Search for the cell housing the specified text and yield its [x, y] center coordinate. 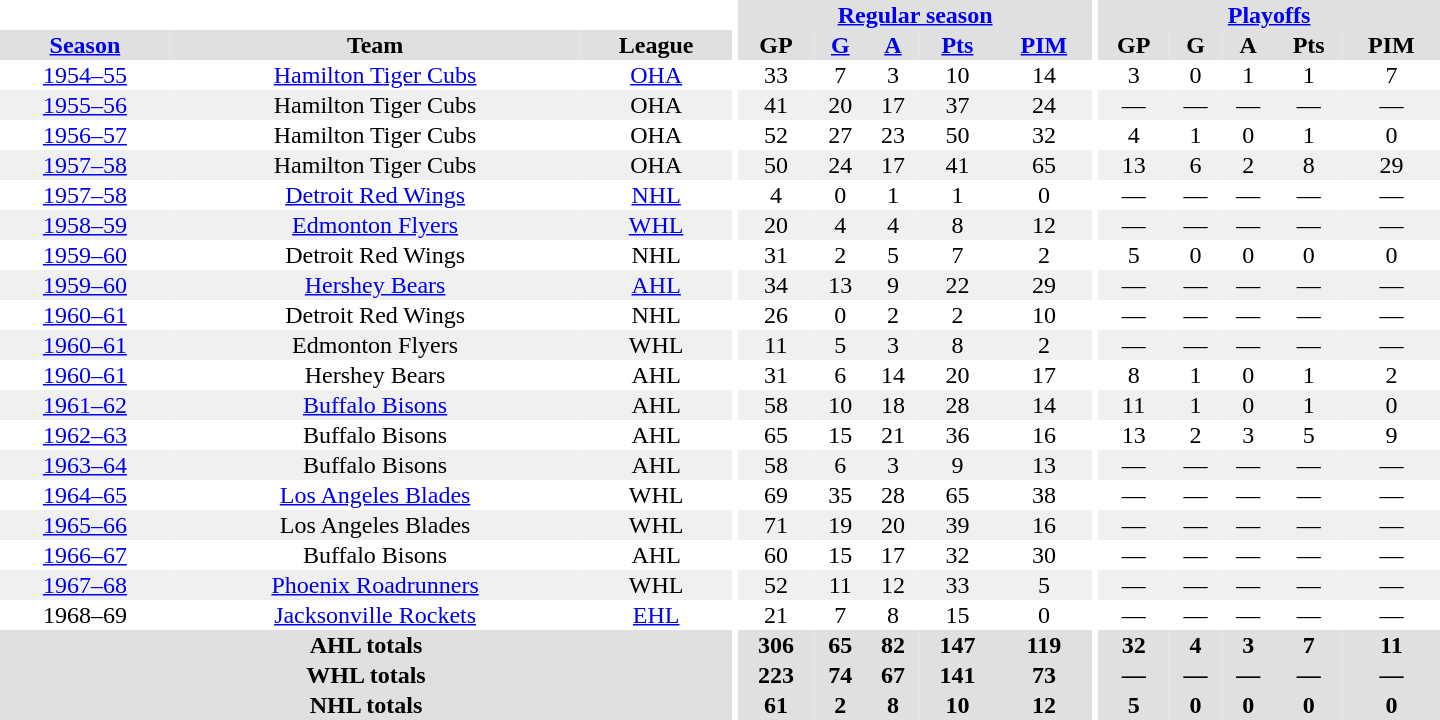
1954–55 [85, 75]
Season [85, 45]
1964–65 [85, 495]
22 [957, 285]
WHL totals [366, 675]
223 [776, 675]
30 [1044, 555]
35 [840, 495]
147 [957, 645]
1967–68 [85, 585]
1955–56 [85, 105]
38 [1044, 495]
26 [776, 315]
Regular season [916, 15]
141 [957, 675]
36 [957, 435]
69 [776, 495]
1961–62 [85, 405]
1958–59 [85, 225]
EHL [656, 615]
Phoenix Roadrunners [376, 585]
119 [1044, 645]
1968–69 [85, 615]
71 [776, 525]
1963–64 [85, 465]
1965–66 [85, 525]
23 [894, 135]
18 [894, 405]
Playoffs [1269, 15]
73 [1044, 675]
60 [776, 555]
61 [776, 705]
306 [776, 645]
27 [840, 135]
19 [840, 525]
34 [776, 285]
37 [957, 105]
67 [894, 675]
1956–57 [85, 135]
AHL totals [366, 645]
Team [376, 45]
1966–67 [85, 555]
NHL totals [366, 705]
74 [840, 675]
82 [894, 645]
39 [957, 525]
Jacksonville Rockets [376, 615]
League [656, 45]
1962–63 [85, 435]
